Capture the cell that displays the provided text and extract its (x, y) central coordinate. 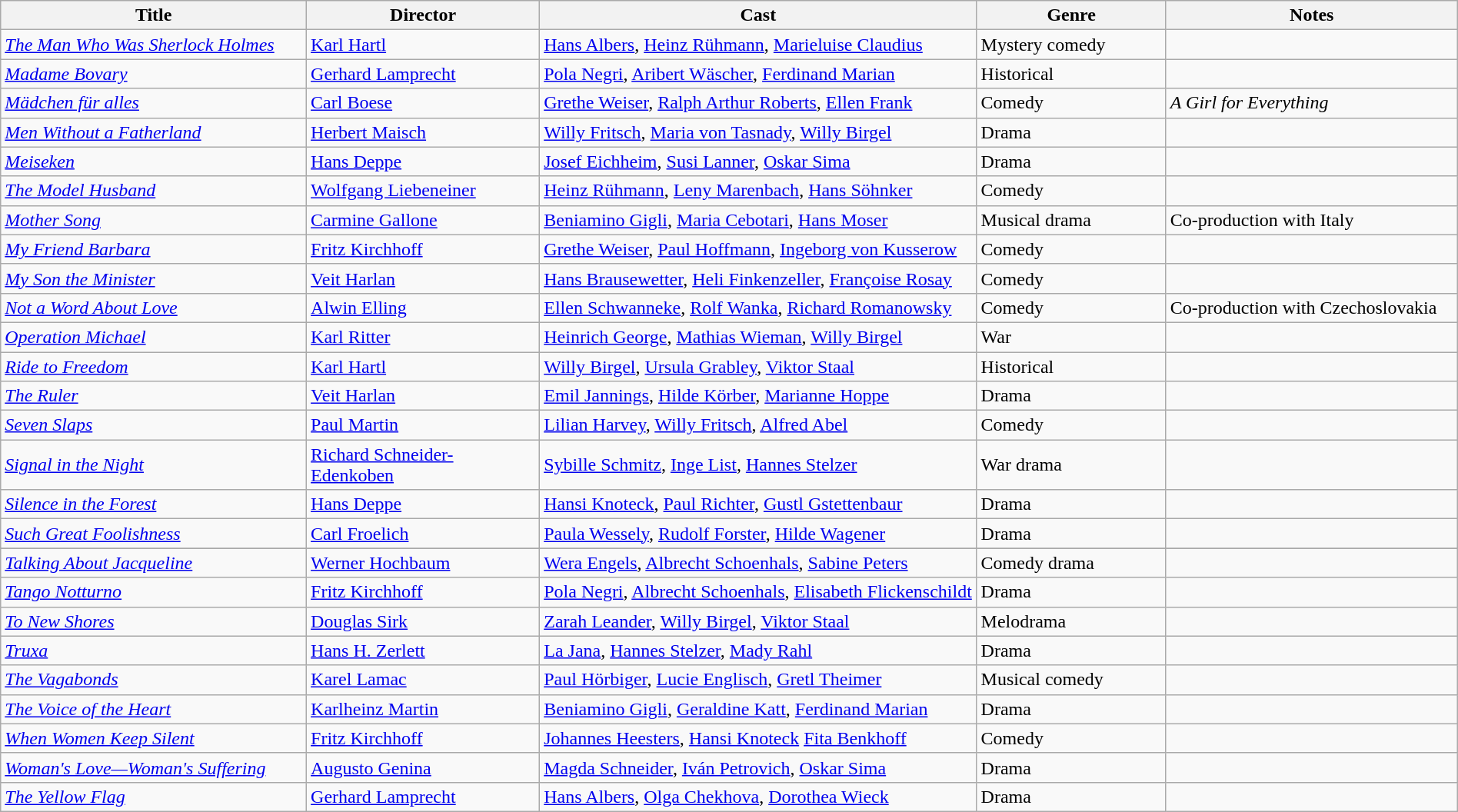
Karlheinz Martin (423, 709)
Mädchen für alles (154, 103)
Title (154, 15)
Zarah Leander, Willy Birgel, Viktor Staal (758, 621)
Pola Negri, Albrecht Schoenhals, Elisabeth Flickenschildt (758, 592)
Co-production with Italy (1312, 220)
The Vagabonds (154, 680)
Paul Hörbiger, Lucie Englisch, Gretl Theimer (758, 680)
Not a Word About Love (154, 308)
Carmine Gallone (423, 220)
Carl Boese (423, 103)
Paula Wessely, Rudolf Forster, Hilde Wagener (758, 534)
Hans Brausewetter, Heli Finkenzeller, Françoise Rosay (758, 278)
Werner Hochbaum (423, 563)
Such Great Foolishness (154, 534)
The Voice of the Heart (154, 709)
Willy Birgel, Ursula Grabley, Viktor Staal (758, 367)
The Ruler (154, 396)
Douglas Sirk (423, 621)
Karl Ritter (423, 337)
Josef Eichheim, Susi Lanner, Oskar Sima (758, 161)
Karel Lamac (423, 680)
Comedy drama (1071, 563)
Ellen Schwanneke, Rolf Wanka, Richard Romanowsky (758, 308)
Johannes Heesters, Hansi Knoteck Fita Benkhoff (758, 738)
Lilian Harvey, Willy Fritsch, Alfred Abel (758, 425)
Grethe Weiser, Ralph Arthur Roberts, Ellen Frank (758, 103)
Beniamino Gigli, Geraldine Katt, Ferdinand Marian (758, 709)
Genre (1071, 15)
Signal in the Night (154, 464)
Notes (1312, 15)
Talking About Jacqueline (154, 563)
When Women Keep Silent (154, 738)
Meiseken (154, 161)
Paul Martin (423, 425)
Mother Song (154, 220)
Operation Michael (154, 337)
Hansi Knoteck, Paul Richter, Gustl Gstettenbaur (758, 504)
The Model Husband (154, 191)
The Man Who Was Sherlock Holmes (154, 45)
La Jana, Hannes Stelzer, Mady Rahl (758, 651)
Hans Albers, Heinz Rühmann, Marieluise Claudius (758, 45)
Seven Slaps (154, 425)
War drama (1071, 464)
Hans H. Zerlett (423, 651)
Musical comedy (1071, 680)
Alwin Elling (423, 308)
Melodrama (1071, 621)
War (1071, 337)
Wera Engels, Albrecht Schoenhals, Sabine Peters (758, 563)
My Friend Barbara (154, 249)
Madame Bovary (154, 74)
Wolfgang Liebeneiner (423, 191)
Carl Froelich (423, 534)
Emil Jannings, Hilde Körber, Marianne Hoppe (758, 396)
My Son the Minister (154, 278)
Woman's Love—Woman's Suffering (154, 767)
Mystery comedy (1071, 45)
Tango Notturno (154, 592)
Sybille Schmitz, Inge List, Hannes Stelzer (758, 464)
Beniamino Gigli, Maria Cebotari, Hans Moser (758, 220)
Willy Fritsch, Maria von Tasnady, Willy Birgel (758, 132)
Men Without a Fatherland (154, 132)
Augusto Genina (423, 767)
Heinrich George, Mathias Wieman, Willy Birgel (758, 337)
Ride to Freedom (154, 367)
Director (423, 15)
Truxa (154, 651)
The Yellow Flag (154, 797)
Co-production with Czechoslovakia (1312, 308)
Grethe Weiser, Paul Hoffmann, Ingeborg von Kusserow (758, 249)
Cast (758, 15)
Richard Schneider-Edenkoben (423, 464)
To New Shores (154, 621)
A Girl for Everything (1312, 103)
Herbert Maisch (423, 132)
Magda Schneider, Iván Petrovich, Oskar Sima (758, 767)
Heinz Rühmann, Leny Marenbach, Hans Söhnker (758, 191)
Silence in the Forest (154, 504)
Pola Negri, Aribert Wäscher, Ferdinand Marian (758, 74)
Musical drama (1071, 220)
Hans Albers, Olga Chekhova, Dorothea Wieck (758, 797)
